Return [X, Y] of the center of cell containing provided text 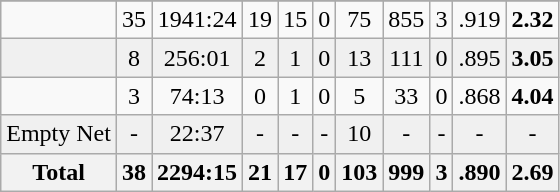
.868 [480, 96]
256:01 [198, 58]
855 [406, 20]
103 [360, 172]
10 [360, 134]
2.32 [532, 20]
35 [134, 20]
15 [296, 20]
21 [260, 172]
2 [260, 58]
5 [360, 96]
19 [260, 20]
33 [406, 96]
Total [59, 172]
75 [360, 20]
999 [406, 172]
17 [296, 172]
8 [134, 58]
.919 [480, 20]
4.04 [532, 96]
2.69 [532, 172]
Empty Net [59, 134]
2294:15 [198, 172]
111 [406, 58]
74:13 [198, 96]
1941:24 [198, 20]
.895 [480, 58]
38 [134, 172]
13 [360, 58]
.890 [480, 172]
3.05 [532, 58]
22:37 [198, 134]
